Output the [x, y] coordinate of the center of the cell containing the given text.  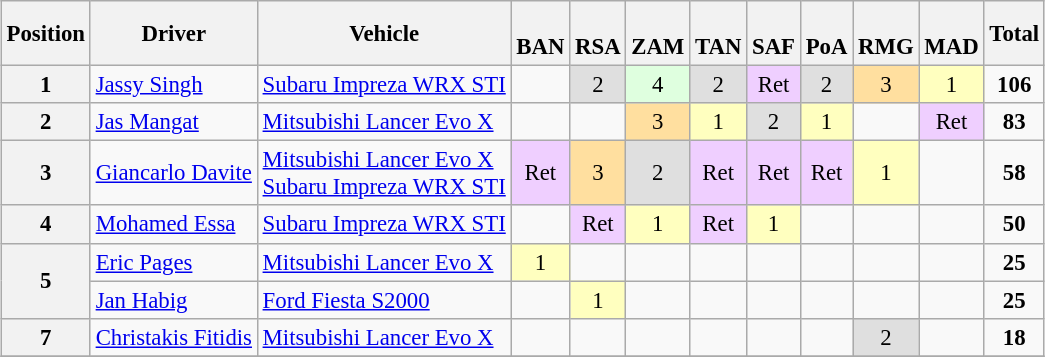
Position [46, 34]
MAD [952, 34]
Vehicle [384, 34]
BAN [540, 34]
TAN [718, 34]
Christakis Fitidis [174, 337]
5 [46, 280]
58 [1014, 174]
Mitsubishi Lancer Evo X Subaru Impreza WRX STI [384, 174]
RSA [598, 34]
Driver [174, 34]
50 [1014, 224]
18 [1014, 337]
83 [1014, 122]
Giancarlo Davite [174, 174]
106 [1014, 85]
Jassy Singh [174, 85]
SAF [774, 34]
Total [1014, 34]
Mohamed Essa [174, 224]
Jan Habig [174, 300]
RMG [886, 34]
7 [46, 337]
Jas Mangat [174, 122]
ZAM [658, 34]
Ford Fiesta S2000 [384, 300]
Eric Pages [174, 262]
PoA [826, 34]
